Capture the cell that displays the provided text and extract its [x, y] central coordinate. 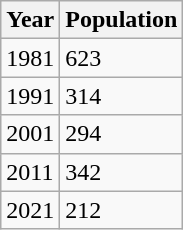
Year [30, 20]
212 [122, 210]
314 [122, 96]
342 [122, 172]
1981 [30, 58]
623 [122, 58]
Population [122, 20]
2001 [30, 134]
2021 [30, 210]
1991 [30, 96]
294 [122, 134]
2011 [30, 172]
